Scan for the cell matching the given text and deliver its [x, y] coordinate at center. 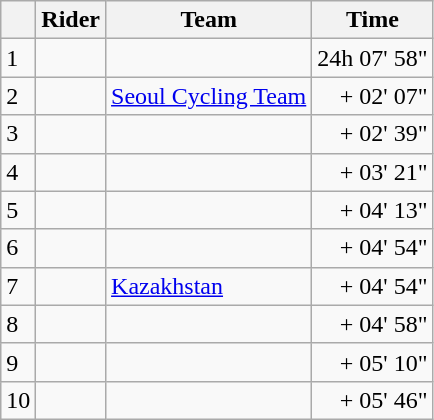
+ 02' 39" [372, 134]
24h 07' 58" [372, 58]
2 [18, 96]
4 [18, 172]
9 [18, 362]
+ 04' 58" [372, 324]
Kazakhstan [209, 286]
6 [18, 248]
Time [372, 20]
Seoul Cycling Team [209, 96]
+ 04' 13" [372, 210]
+ 03' 21" [372, 172]
1 [18, 58]
Team [209, 20]
7 [18, 286]
+ 05' 10" [372, 362]
3 [18, 134]
8 [18, 324]
+ 05' 46" [372, 400]
+ 02' 07" [372, 96]
5 [18, 210]
Rider [71, 20]
10 [18, 400]
